Search for the cell housing the specified text and yield its [x, y] center coordinate. 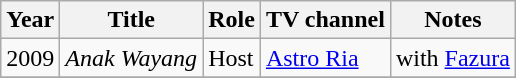
Notes [452, 20]
with Fazura [452, 58]
Role [232, 20]
Anak Wayang [132, 58]
TV channel [325, 20]
Astro Ria [325, 58]
Title [132, 20]
Host [232, 58]
Year [30, 20]
2009 [30, 58]
